Identify which cell holds the provided text, then report its (X, Y) central coordinate. 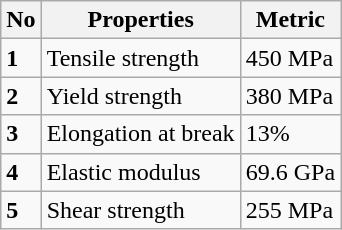
5 (21, 210)
Yield strength (140, 96)
69.6 GPa (290, 172)
Elongation at break (140, 134)
Elastic modulus (140, 172)
2 (21, 96)
1 (21, 58)
4 (21, 172)
380 MPa (290, 96)
3 (21, 134)
Properties (140, 20)
255 MPa (290, 210)
Shear strength (140, 210)
No (21, 20)
Tensile strength (140, 58)
13% (290, 134)
Metric (290, 20)
450 MPa (290, 58)
